Locate the cell with the specified text and output its (X, Y) center coordinate. 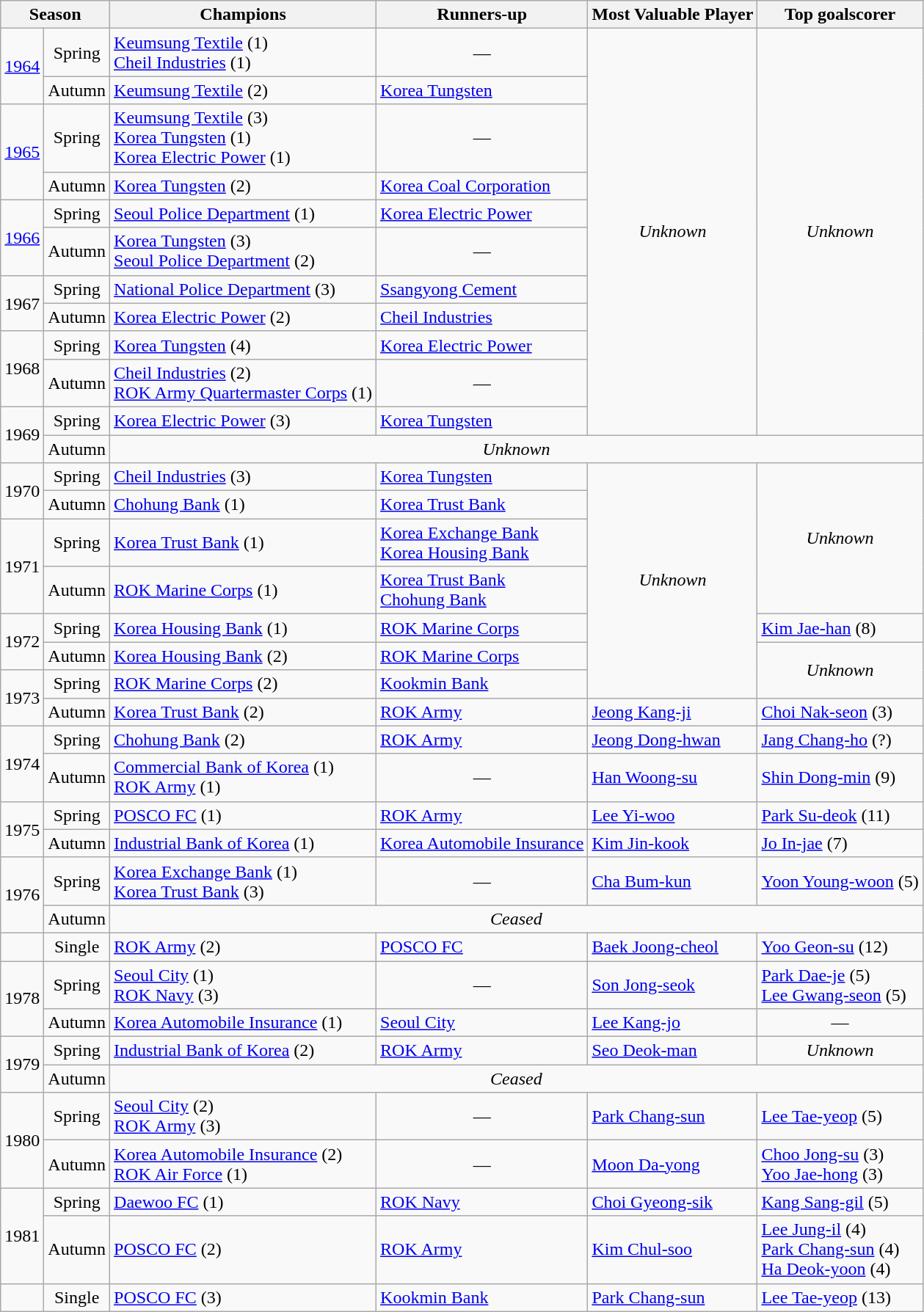
Lee Yi-woo (672, 815)
Korea Trust Bank (482, 505)
Korea Automobile Insurance (2)ROK Air Force (1) (244, 1164)
1973 (22, 698)
POSCO FC (482, 947)
Son Jong-seok (672, 985)
Kang Sang-gil (5) (840, 1202)
Korea Electric Power (3) (244, 420)
ROK Marine Corps (1) (244, 590)
Choi Nak-seon (3) (840, 712)
Lee Jung-il (4) Park Chang-sun (4) Ha Deok-yoon (4) (840, 1250)
1971 (22, 566)
Park Dae-je (5) Lee Gwang-seon (5) (840, 985)
Jeong Dong-hwan (672, 740)
Lee Tae-yeop (5) (840, 1117)
Champions (244, 15)
Korea Exchange Bank (1)Korea Trust Bank (3) (244, 881)
Han Woong-su (672, 778)
Korea Tungsten (4) (244, 345)
1967 (22, 303)
ROK Army (2) (244, 947)
Runners-up (482, 15)
Korea Automobile Insurance (1) (244, 1023)
Choi Gyeong-sik (672, 1202)
Yoon Young-woon (5) (840, 881)
Kim Chul-soo (672, 1250)
Industrial Bank of Korea (1) (244, 843)
POSCO FC (1) (244, 815)
Korea Trust Bank (2) (244, 712)
Most Valuable Player (672, 15)
Cheil Industries (482, 317)
POSCO FC (3) (244, 1297)
Korea Automobile Insurance (482, 843)
Daewoo FC (1) (244, 1202)
1980 (22, 1140)
Seoul City (1)ROK Navy (3) (244, 985)
Cheil Industries (3) (244, 477)
1976 (22, 895)
Korea Housing Bank (1) (244, 628)
1965 (22, 152)
Park Su-deok (11) (840, 815)
Korea Tungsten (2) (244, 186)
Chohung Bank (1) (244, 505)
Lee Tae-yeop (13) (840, 1297)
Korea Housing Bank (2) (244, 656)
1969 (22, 434)
Kim Jae-han (8) (840, 628)
1981 (22, 1236)
1968 (22, 368)
Jeong Kang-ji (672, 712)
1970 (22, 491)
Keumsung Textile (2) (244, 90)
Seo Deok-man (672, 1051)
Industrial Bank of Korea (2) (244, 1051)
1966 (22, 238)
Kim Jin-kook (672, 843)
1974 (22, 763)
Seoul Police Department (1) (244, 214)
Jo In-jae (7) (840, 843)
Korea Exchange BankKorea Housing Bank (482, 543)
Top goalscorer (840, 15)
POSCO FC (2) (244, 1250)
Cheil Industries (2)ROK Army Quartermaster Corps (1) (244, 383)
1979 (22, 1065)
Korea Electric Power (2) (244, 317)
Keumsung Textile (1)Cheil Industries (1) (244, 53)
Cha Bum-kun (672, 881)
Yoo Geon-su (12) (840, 947)
Ssangyong Cement (482, 289)
Jang Chang-ho (?) (840, 740)
ROK Marine Corps (2) (244, 684)
1975 (22, 829)
Korea Trust BankChohung Bank (482, 590)
Korea Coal Corporation (482, 186)
1978 (22, 999)
Keumsung Textile (3)Korea Tungsten (1)Korea Electric Power (1) (244, 138)
Seoul City (482, 1023)
Commercial Bank of Korea (1)ROK Army (1) (244, 778)
ROK Navy (482, 1202)
Korea Tungsten (3)Seoul Police Department (2) (244, 251)
Shin Dong-min (9) (840, 778)
Korea Trust Bank (1) (244, 543)
1964 (22, 66)
Seoul City (2)ROK Army (3) (244, 1117)
National Police Department (3) (244, 289)
Baek Joong-cheol (672, 947)
Lee Kang-jo (672, 1023)
Season (56, 15)
Moon Da-yong (672, 1164)
1972 (22, 642)
Choo Jong-su (3) Yoo Jae-hong (3) (840, 1164)
Chohung Bank (2) (244, 740)
